Identify which cell holds the provided text, then report its [X, Y] central coordinate. 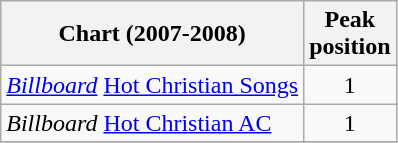
Billboard Hot Christian AC [152, 123]
Chart (2007-2008) [152, 34]
Billboard Hot Christian Songs [152, 85]
Peakposition [350, 34]
